Return the (X, Y) coordinate for the center point of the cell that contains the specified text.  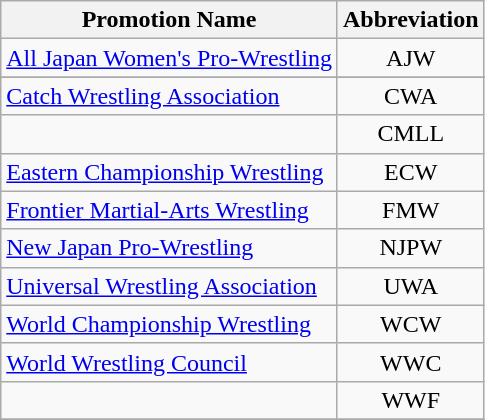
Promotion Name (170, 20)
CWA (410, 96)
ECW (410, 172)
WWC (410, 362)
Frontier Martial-Arts Wrestling (170, 210)
CMLL (410, 134)
New Japan Pro-Wrestling (170, 248)
World Wrestling Council (170, 362)
WCW (410, 324)
NJPW (410, 248)
Universal Wrestling Association (170, 286)
FMW (410, 210)
AJW (410, 58)
Eastern Championship Wrestling (170, 172)
Abbreviation (410, 20)
UWA (410, 286)
World Championship Wrestling (170, 324)
WWF (410, 400)
Catch Wrestling Association (170, 96)
All Japan Women's Pro-Wrestling (170, 58)
